Pinpoint the cell where the given text exists, returning its [X, Y] midpoint coordinate. 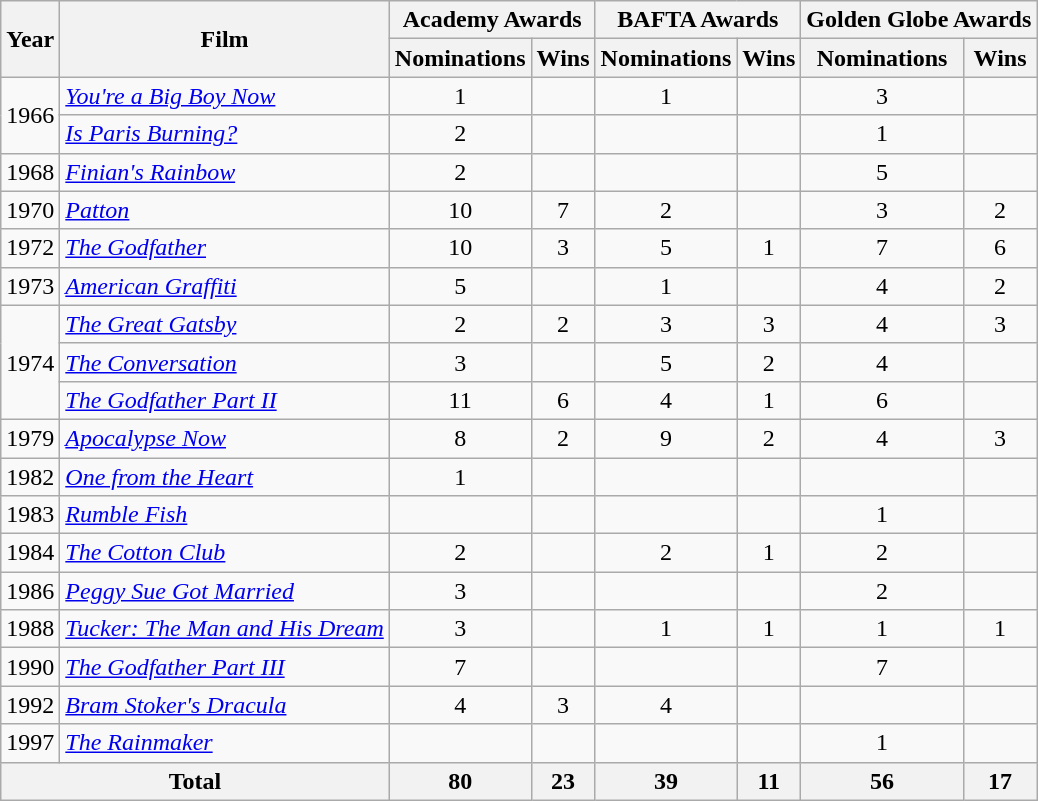
Academy Awards [492, 20]
Bram Stoker's Dracula [224, 705]
Rumble Fish [224, 515]
1982 [30, 477]
1988 [30, 629]
1997 [30, 743]
Apocalypse Now [224, 438]
1984 [30, 553]
17 [1000, 781]
Tucker: The Man and His Dream [224, 629]
The Conversation [224, 362]
1974 [30, 362]
Patton [224, 210]
The Godfather [224, 248]
1972 [30, 248]
1992 [30, 705]
1966 [30, 115]
Golden Globe Awards [919, 20]
1983 [30, 515]
8 [460, 438]
Year [30, 39]
Film [224, 39]
The Great Gatsby [224, 324]
Is Paris Burning? [224, 134]
1990 [30, 667]
You're a Big Boy Now [224, 96]
1973 [30, 286]
One from the Heart [224, 477]
1968 [30, 172]
56 [882, 781]
The Rainmaker [224, 743]
23 [563, 781]
80 [460, 781]
The Godfather Part II [224, 400]
Finian's Rainbow [224, 172]
1970 [30, 210]
The Godfather Part III [224, 667]
9 [666, 438]
39 [666, 781]
1986 [30, 591]
The Cotton Club [224, 553]
BAFTA Awards [698, 20]
Total [196, 781]
Peggy Sue Got Married [224, 591]
American Graffiti [224, 286]
1979 [30, 438]
